Determine the (X, Y) coordinate at the center of the cell enclosing the given text.  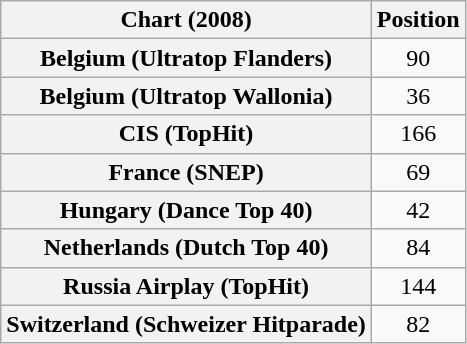
166 (418, 134)
82 (418, 324)
84 (418, 248)
36 (418, 96)
Netherlands (Dutch Top 40) (186, 248)
CIS (TopHit) (186, 134)
Belgium (Ultratop Wallonia) (186, 96)
Chart (2008) (186, 20)
42 (418, 210)
France (SNEP) (186, 172)
Hungary (Dance Top 40) (186, 210)
144 (418, 286)
Belgium (Ultratop Flanders) (186, 58)
Switzerland (Schweizer Hitparade) (186, 324)
Russia Airplay (TopHit) (186, 286)
69 (418, 172)
Position (418, 20)
90 (418, 58)
